Output the (x, y) coordinate of the center of the cell containing the given text.  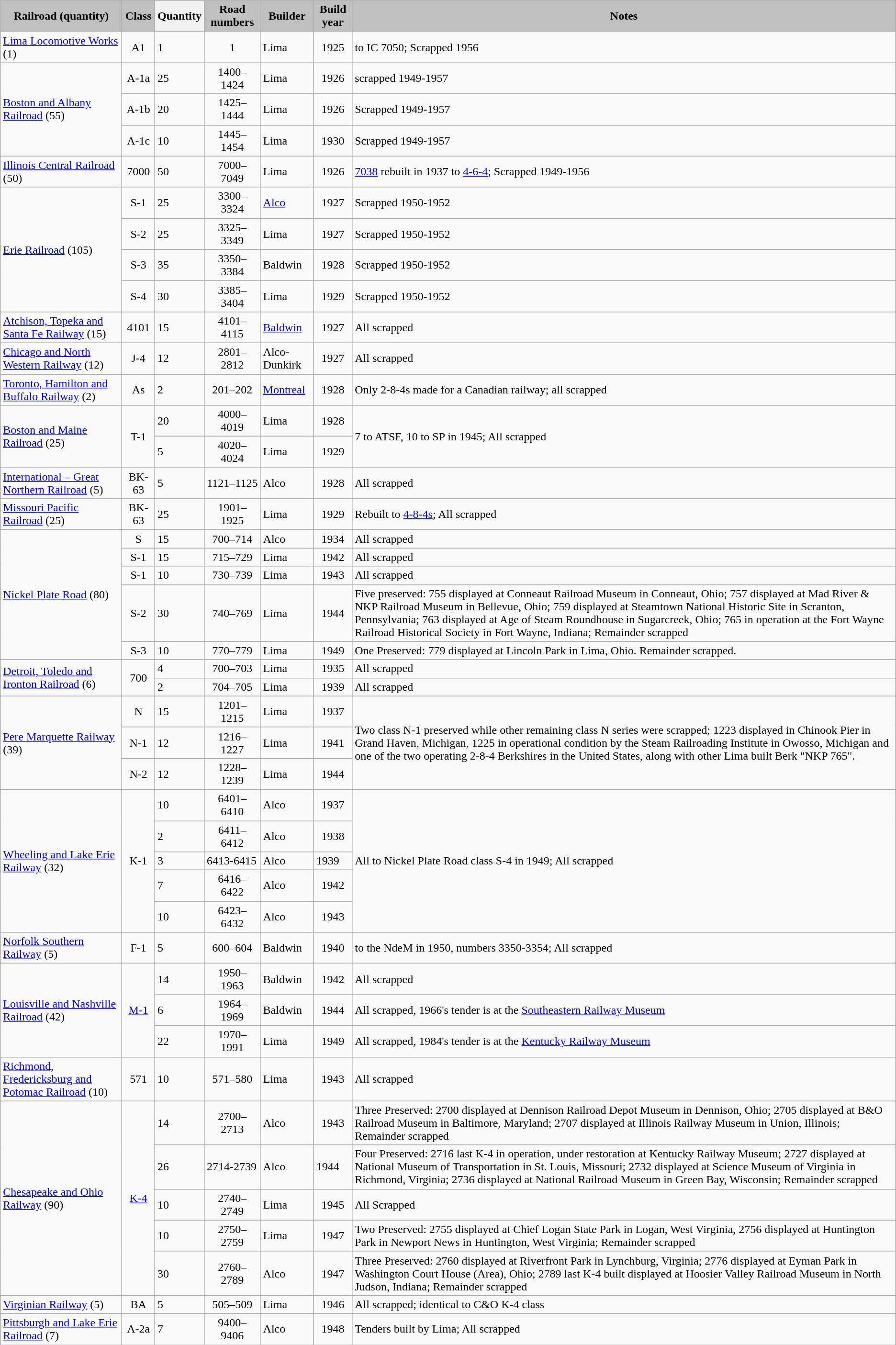
600–604 (233, 948)
1934 (333, 539)
505–509 (233, 1304)
Pittsburgh and Lake Erie Railroad (7) (61, 1329)
1445–1454 (233, 141)
to the NdeM in 1950, numbers 3350-3354; All scrapped (624, 948)
1930 (333, 141)
F-1 (139, 948)
Quantity (179, 16)
2750–2759 (233, 1236)
S (139, 539)
2714-2739 (233, 1167)
Boston and Maine Railroad (25) (61, 437)
4101 (139, 327)
Chesapeake and Ohio Railway (90) (61, 1198)
1216–1227 (233, 743)
All to Nickel Plate Road class S-4 in 1949; All scrapped (624, 861)
Illinois Central Railroad (50) (61, 171)
Norfolk Southern Railway (5) (61, 948)
Detroit, Toledo and Ironton Railroad (6) (61, 678)
Alco-Dunkirk (287, 358)
Notes (624, 16)
3325–3349 (233, 234)
1970–1991 (233, 1042)
1938 (333, 836)
1121–1125 (233, 483)
1425–1444 (233, 109)
Wheeling and Lake Erie Railway (32) (61, 861)
2700–2713 (233, 1123)
4101–4115 (233, 327)
J-4 (139, 358)
1201–1215 (233, 711)
201–202 (233, 390)
Lima Locomotive Works (1) (61, 47)
Chicago and North Western Railway (12) (61, 358)
7 to ATSF, 10 to SP in 1945; All scrapped (624, 437)
22 (179, 1042)
7000–7049 (233, 171)
1946 (333, 1304)
A-1b (139, 109)
N-2 (139, 773)
715–729 (233, 557)
1901–1925 (233, 514)
Atchison, Topeka and Santa Fe Railway (15) (61, 327)
770–779 (233, 650)
Missouri Pacific Railroad (25) (61, 514)
35 (179, 265)
N (139, 711)
A-1c (139, 141)
BA (139, 1304)
3300–3324 (233, 203)
Montreal (287, 390)
Louisville and Nashville Railroad (42) (61, 1010)
1935 (333, 669)
to IC 7050; Scrapped 1956 (624, 47)
Builder (287, 16)
As (139, 390)
1228–1239 (233, 773)
A-1a (139, 78)
704–705 (233, 687)
6401–6410 (233, 805)
2760–2789 (233, 1273)
700–703 (233, 669)
T-1 (139, 437)
1950–1963 (233, 979)
3385–3404 (233, 296)
A1 (139, 47)
K-4 (139, 1198)
1948 (333, 1329)
7000 (139, 171)
740–769 (233, 613)
4020–4024 (233, 452)
Build year (333, 16)
Virginian Railway (5) (61, 1304)
A-2a (139, 1329)
Road numbers (233, 16)
Railroad (quantity) (61, 16)
Rebuilt to 4-8-4s; All scrapped (624, 514)
6413-6415 (233, 861)
6 (179, 1010)
3 (179, 861)
50 (179, 171)
1941 (333, 743)
All scrapped, 1966's tender is at the Southeastern Railway Museum (624, 1010)
M-1 (139, 1010)
Toronto, Hamilton and Buffalo Railway (2) (61, 390)
6416–6422 (233, 885)
1400–1424 (233, 78)
571–580 (233, 1079)
3350–3384 (233, 265)
1925 (333, 47)
All Scrapped (624, 1204)
Nickel Plate Road (80) (61, 594)
571 (139, 1079)
Richmond, Fredericksburg and Potomac Railroad (10) (61, 1079)
All scrapped; identical to C&O K-4 class (624, 1304)
7038 rebuilt in 1937 to 4-6-4; Scrapped 1949-1956 (624, 171)
2801–2812 (233, 358)
700 (139, 678)
4000–4019 (233, 421)
4 (179, 669)
Pere Marquette Railway (39) (61, 743)
1940 (333, 948)
S-4 (139, 296)
1945 (333, 1204)
Only 2-8-4s made for a Canadian railway; all scrapped (624, 390)
scrapped 1949-1957 (624, 78)
9400–9406 (233, 1329)
1964–1969 (233, 1010)
All scrapped, 1984's tender is at the Kentucky Railway Museum (624, 1042)
N-1 (139, 743)
700–714 (233, 539)
Class (139, 16)
2740–2749 (233, 1204)
International – Great Northern Railroad (5) (61, 483)
K-1 (139, 861)
One Preserved: 779 displayed at Lincoln Park in Lima, Ohio. Remainder scrapped. (624, 650)
26 (179, 1167)
Tenders built by Lima; All scrapped (624, 1329)
6411–6412 (233, 836)
Boston and Albany Railroad (55) (61, 109)
730–739 (233, 575)
Erie Railroad (105) (61, 249)
6423–6432 (233, 917)
